Extract the [x, y] coordinate from the center of the cell holding the provided text.  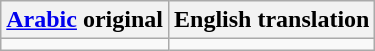
Arabic original [85, 20]
English translation [271, 20]
